Scan for the cell matching the given text and deliver its (x, y) coordinate at center. 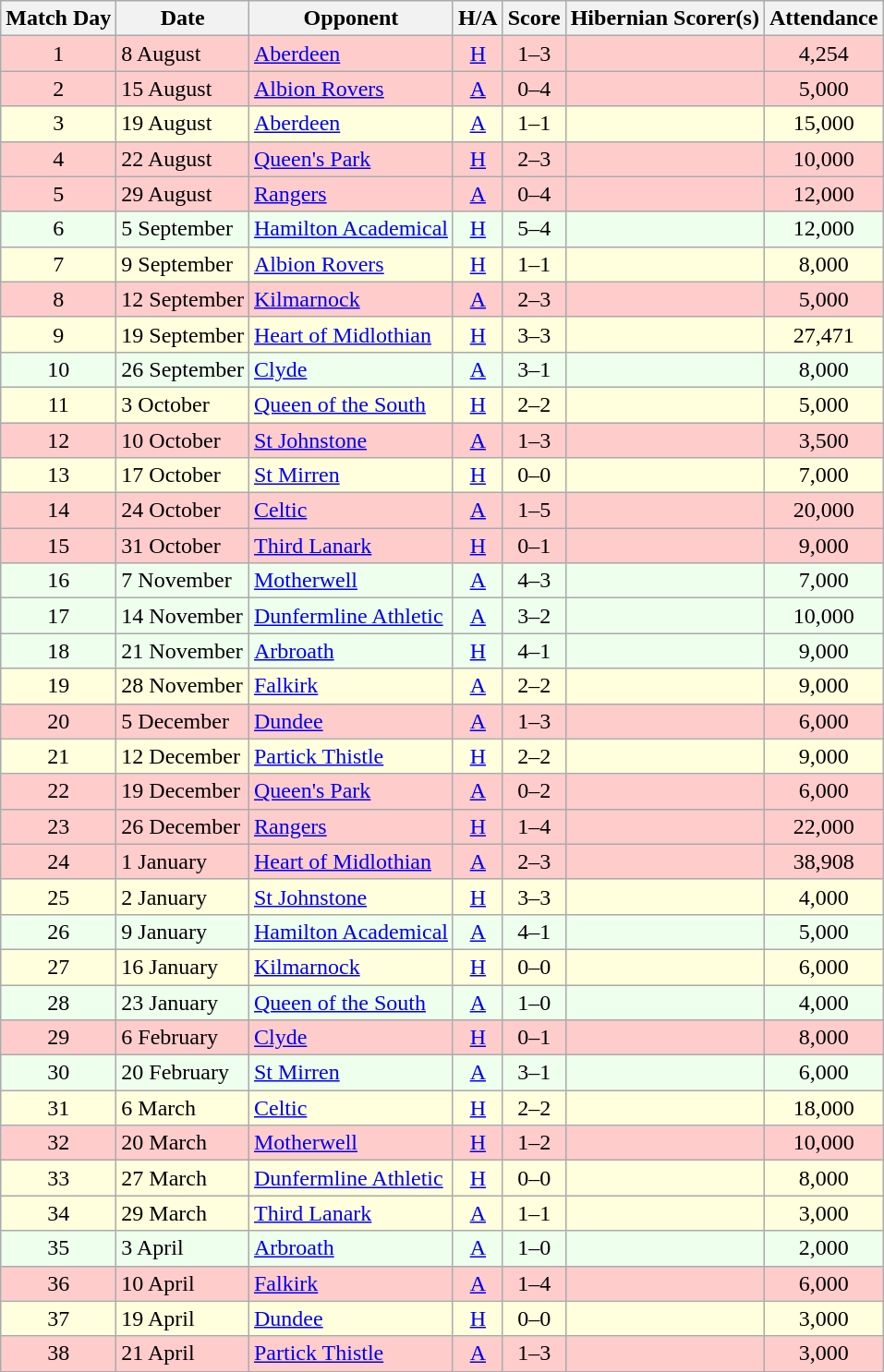
3 October (183, 404)
7 November (183, 581)
2 (59, 89)
12 December (183, 756)
Match Day (59, 18)
26 September (183, 369)
34 (59, 1213)
6 (59, 229)
3 (59, 124)
23 (59, 826)
8 (59, 299)
20,000 (823, 511)
22,000 (823, 826)
13 (59, 475)
4 (59, 159)
18 (59, 651)
26 December (183, 826)
19 August (183, 124)
24 (59, 861)
37 (59, 1318)
30 (59, 1073)
20 February (183, 1073)
6 February (183, 1038)
21 April (183, 1354)
1–2 (534, 1143)
5 September (183, 229)
3,500 (823, 440)
10 April (183, 1283)
17 (59, 616)
5–4 (534, 229)
29 March (183, 1213)
31 (59, 1108)
0–2 (534, 791)
29 (59, 1038)
38,908 (823, 861)
26 (59, 932)
12 (59, 440)
Attendance (823, 18)
3–2 (534, 616)
23 January (183, 1002)
32 (59, 1143)
22 August (183, 159)
Hibernian Scorer(s) (665, 18)
H/A (478, 18)
38 (59, 1354)
11 (59, 404)
25 (59, 897)
4,254 (823, 54)
16 January (183, 967)
9 September (183, 264)
20 (59, 721)
22 (59, 791)
Date (183, 18)
8 August (183, 54)
15,000 (823, 124)
16 (59, 581)
19 December (183, 791)
2,000 (823, 1248)
Opponent (351, 18)
27 March (183, 1178)
14 (59, 511)
35 (59, 1248)
9 January (183, 932)
Score (534, 18)
27,471 (823, 334)
6 March (183, 1108)
10 October (183, 440)
9 (59, 334)
27 (59, 967)
28 November (183, 686)
5 (59, 194)
1 (59, 54)
24 October (183, 511)
19 September (183, 334)
10 (59, 369)
12 September (183, 299)
1–5 (534, 511)
21 November (183, 651)
20 March (183, 1143)
19 (59, 686)
7 (59, 264)
15 (59, 546)
18,000 (823, 1108)
3 April (183, 1248)
29 August (183, 194)
31 October (183, 546)
14 November (183, 616)
2 January (183, 897)
17 October (183, 475)
1 January (183, 861)
19 April (183, 1318)
5 December (183, 721)
33 (59, 1178)
36 (59, 1283)
28 (59, 1002)
4–3 (534, 581)
15 August (183, 89)
21 (59, 756)
